Output the (x, y) coordinate of the center of the cell containing the given text.  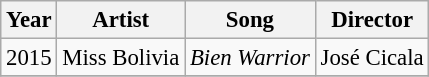
Director (372, 20)
Bien Warrior (250, 58)
Artist (121, 20)
Song (250, 20)
2015 (29, 58)
Year (29, 20)
José Cicala (372, 58)
Miss Bolivia (121, 58)
